Search for the cell housing the specified text and yield its (x, y) center coordinate. 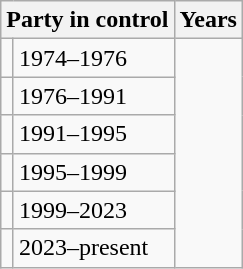
1999–2023 (94, 210)
1995–1999 (94, 172)
1976–1991 (94, 96)
Party in control (88, 20)
2023–present (94, 248)
Years (208, 20)
1991–1995 (94, 134)
1974–1976 (94, 58)
